Return (X, Y) of the center of cell containing provided text 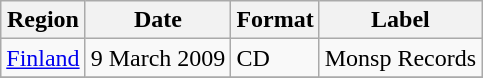
Label (400, 20)
Monsp Records (400, 58)
Date (158, 20)
9 March 2009 (158, 58)
Format (275, 20)
Region (43, 20)
Finland (43, 58)
CD (275, 58)
